Return [x, y] of the center of cell containing provided text 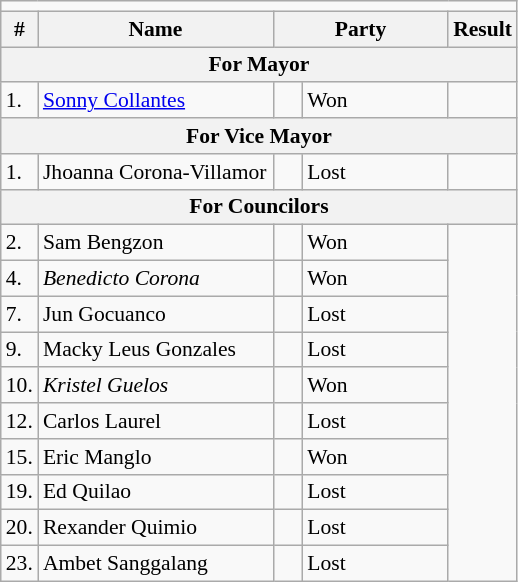
12. [20, 421]
7. [20, 314]
23. [20, 564]
Macky Leus Gonzales [156, 350]
19. [20, 492]
Ed Quilao [156, 492]
Result [482, 29]
Ambet Sanggalang [156, 564]
15. [20, 457]
2. [20, 243]
For Mayor [259, 65]
10. [20, 386]
# [20, 29]
For Councilors [259, 207]
4. [20, 279]
9. [20, 350]
Eric Manglo [156, 457]
Carlos Laurel [156, 421]
Kristel Guelos [156, 386]
Sam Bengzon [156, 243]
Name [156, 29]
Sonny Collantes [156, 101]
Jhoanna Corona-Villamor [156, 172]
Benedicto Corona [156, 279]
Jun Gocuanco [156, 314]
20. [20, 528]
Rexander Quimio [156, 528]
Party [360, 29]
For Vice Mayor [259, 136]
